Capture the cell that displays the provided text and extract its [x, y] central coordinate. 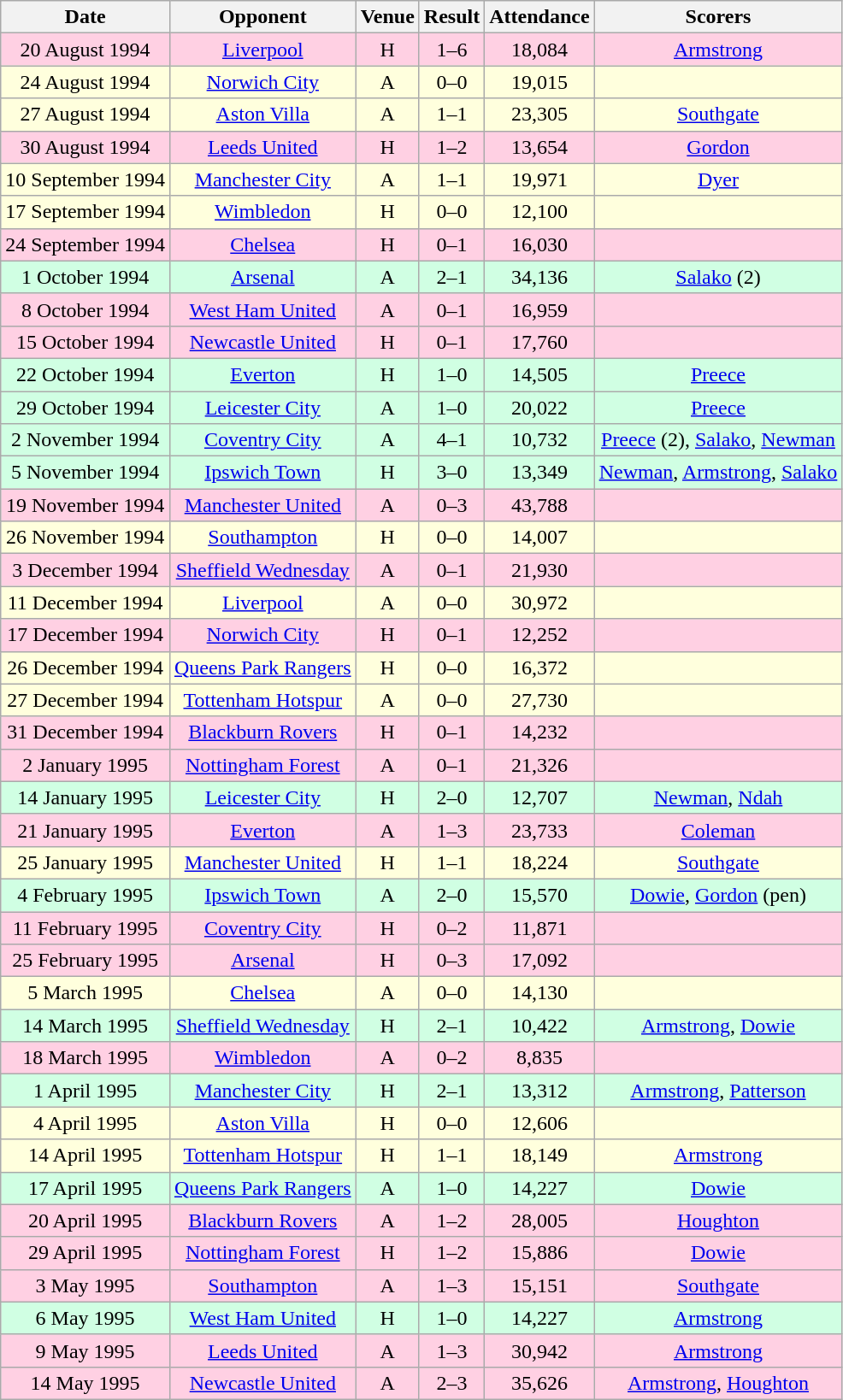
13,349 [539, 473]
11 February 1995 [85, 927]
1 April 1995 [85, 1091]
18,224 [539, 862]
18,149 [539, 1156]
14 January 1995 [85, 797]
14,007 [539, 538]
23,305 [539, 115]
29 October 1994 [85, 408]
19,015 [539, 82]
4 April 1995 [85, 1123]
15,886 [539, 1253]
16,959 [539, 309]
21,930 [539, 570]
3 December 1994 [85, 570]
Salako (2) [718, 277]
Armstrong, Dowie [718, 1026]
3 May 1995 [85, 1285]
9 May 1995 [85, 1350]
29 April 1995 [85, 1253]
23,733 [539, 830]
11 December 1994 [85, 603]
Scorers [718, 17]
12,707 [539, 797]
Armstrong, Patterson [718, 1091]
Preece (2), Salako, Newman [718, 440]
19,971 [539, 179]
3–0 [451, 473]
14,130 [539, 993]
14,505 [539, 374]
8,835 [539, 1058]
17 September 1994 [85, 212]
27 December 1994 [85, 700]
Houghton [718, 1221]
21 January 1995 [85, 830]
Result [451, 17]
14,232 [539, 732]
13,654 [539, 147]
17 December 1994 [85, 635]
5 November 1994 [85, 473]
1–6 [451, 50]
Attendance [539, 17]
10 September 1994 [85, 179]
20 April 1995 [85, 1221]
15 October 1994 [85, 342]
Venue [387, 17]
19 November 1994 [85, 505]
6 May 1995 [85, 1318]
34,136 [539, 277]
2 November 1994 [85, 440]
Dyer [718, 179]
Gordon [718, 147]
Armstrong, Houghton [718, 1383]
17,092 [539, 961]
14 May 1995 [85, 1383]
27,730 [539, 700]
12,252 [539, 635]
18 March 1995 [85, 1058]
2–3 [451, 1383]
28,005 [539, 1221]
Coleman [718, 830]
15,151 [539, 1285]
21,326 [539, 765]
27 August 1994 [85, 115]
22 October 1994 [85, 374]
Newman, Ndah [718, 797]
17 April 1995 [85, 1188]
10,422 [539, 1026]
30,942 [539, 1350]
26 December 1994 [85, 668]
Dowie, Gordon (pen) [718, 895]
17,760 [539, 342]
20 August 1994 [85, 50]
16,030 [539, 244]
5 March 1995 [85, 993]
11,871 [539, 927]
14 March 1995 [85, 1026]
4–1 [451, 440]
4 February 1995 [85, 895]
Newman, Armstrong, Salako [718, 473]
12,100 [539, 212]
31 December 1994 [85, 732]
24 September 1994 [85, 244]
25 January 1995 [85, 862]
15,570 [539, 895]
30 August 1994 [85, 147]
30,972 [539, 603]
20,022 [539, 408]
2 January 1995 [85, 765]
16,372 [539, 668]
18,084 [539, 50]
Opponent [262, 17]
13,312 [539, 1091]
8 October 1994 [85, 309]
Date [85, 17]
1 October 1994 [85, 277]
14 April 1995 [85, 1156]
10,732 [539, 440]
12,606 [539, 1123]
24 August 1994 [85, 82]
43,788 [539, 505]
26 November 1994 [85, 538]
25 February 1995 [85, 961]
35,626 [539, 1383]
